For the text-containing cell, return its midpoint in (X, Y) coordinate format. 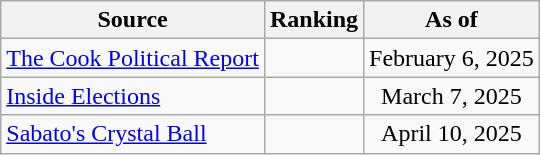
Sabato's Crystal Ball (133, 134)
Inside Elections (133, 96)
Source (133, 20)
The Cook Political Report (133, 58)
April 10, 2025 (452, 134)
March 7, 2025 (452, 96)
Ranking (314, 20)
February 6, 2025 (452, 58)
As of (452, 20)
